Pinpoint the cell where the given text exists, returning its (X, Y) midpoint coordinate. 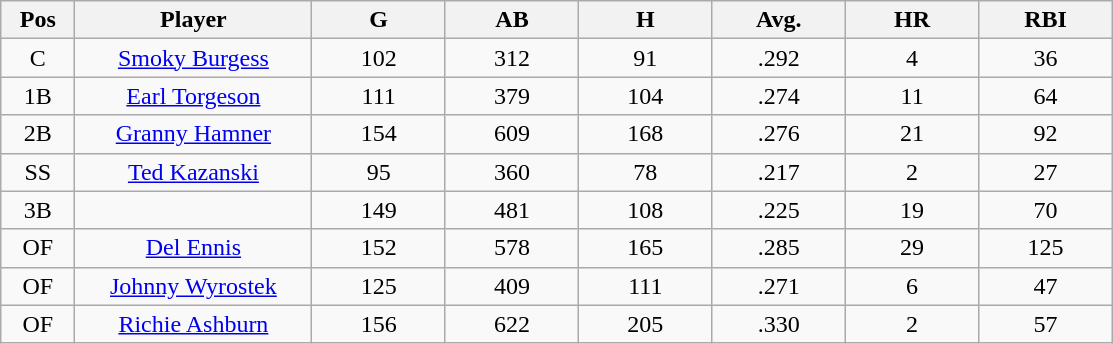
78 (646, 172)
3B (38, 210)
.271 (778, 286)
Ted Kazanski (194, 172)
4 (912, 58)
Granny Hamner (194, 134)
H (646, 20)
104 (646, 96)
1B (38, 96)
95 (378, 172)
92 (1046, 134)
.276 (778, 134)
108 (646, 210)
409 (512, 286)
Richie Ashburn (194, 324)
19 (912, 210)
481 (512, 210)
47 (1046, 286)
Del Ennis (194, 248)
AB (512, 20)
.274 (778, 96)
578 (512, 248)
11 (912, 96)
29 (912, 248)
.225 (778, 210)
152 (378, 248)
154 (378, 134)
168 (646, 134)
.292 (778, 58)
2B (38, 134)
622 (512, 324)
149 (378, 210)
SS (38, 172)
.285 (778, 248)
36 (1046, 58)
Pos (38, 20)
Johnny Wyrostek (194, 286)
70 (1046, 210)
Player (194, 20)
.217 (778, 172)
Avg. (778, 20)
Smoky Burgess (194, 58)
91 (646, 58)
57 (1046, 324)
102 (378, 58)
27 (1046, 172)
360 (512, 172)
609 (512, 134)
165 (646, 248)
.330 (778, 324)
G (378, 20)
C (38, 58)
HR (912, 20)
379 (512, 96)
RBI (1046, 20)
312 (512, 58)
21 (912, 134)
205 (646, 324)
Earl Torgeson (194, 96)
156 (378, 324)
64 (1046, 96)
6 (912, 286)
